Locate the cell with the specified text and output its [X, Y] center coordinate. 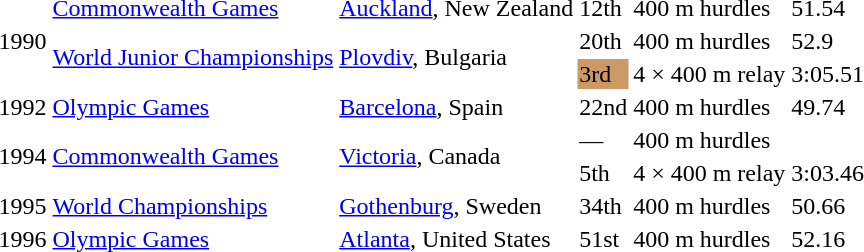
Olympic Games [193, 107]
— [604, 140]
Commonwealth Games [193, 156]
Plovdiv, Bulgaria [456, 58]
World Championships [193, 206]
Barcelona, Spain [456, 107]
World Junior Championships [193, 58]
20th [604, 41]
34th [604, 206]
Gothenburg, Sweden [456, 206]
22nd [604, 107]
5th [604, 173]
Victoria, Canada [456, 156]
3rd [604, 74]
